Return the [X, Y] coordinate for the center point of the cell that contains the specified text.  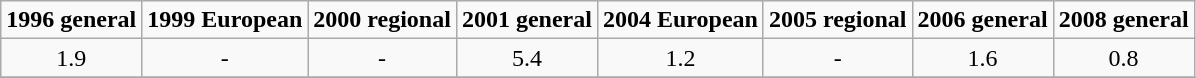
2006 general [982, 20]
1999 European [225, 20]
0.8 [1124, 58]
5.4 [526, 58]
2008 general [1124, 20]
2001 general [526, 20]
1996 general [72, 20]
2000 regional [382, 20]
1.2 [680, 58]
1.9 [72, 58]
2004 European [680, 20]
1.6 [982, 58]
2005 regional [838, 20]
